Provide the [x, y] coordinate of the cell's center where the given text is located.  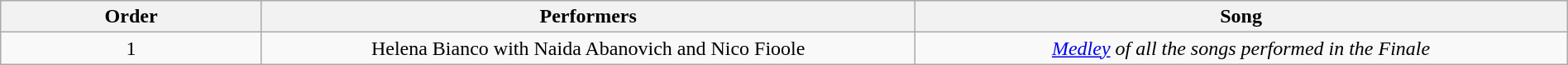
Order [131, 17]
Medley of all the songs performed in the Finale [1241, 48]
1 [131, 48]
Performers [587, 17]
Helena Bianco with Naida Abanovich and Nico Fioole [587, 48]
Song [1241, 17]
